From the cell containing the given text, extract its center point as [x, y] coordinate. 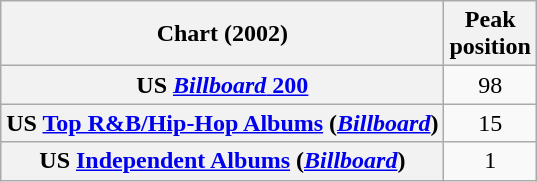
98 [490, 85]
US Billboard 200 [222, 85]
Chart (2002) [222, 34]
15 [490, 123]
US Top R&B/Hip-Hop Albums (Billboard) [222, 123]
US Independent Albums (Billboard) [222, 161]
1 [490, 161]
Peakposition [490, 34]
